Locate the cell with the specified text and output its (x, y) center coordinate. 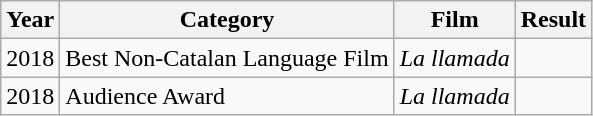
Result (553, 20)
Audience Award (227, 96)
Year (30, 20)
Film (454, 20)
Best Non-Catalan Language Film (227, 58)
Category (227, 20)
